Return the (X, Y) coordinate for the center point of the cell that contains the specified text.  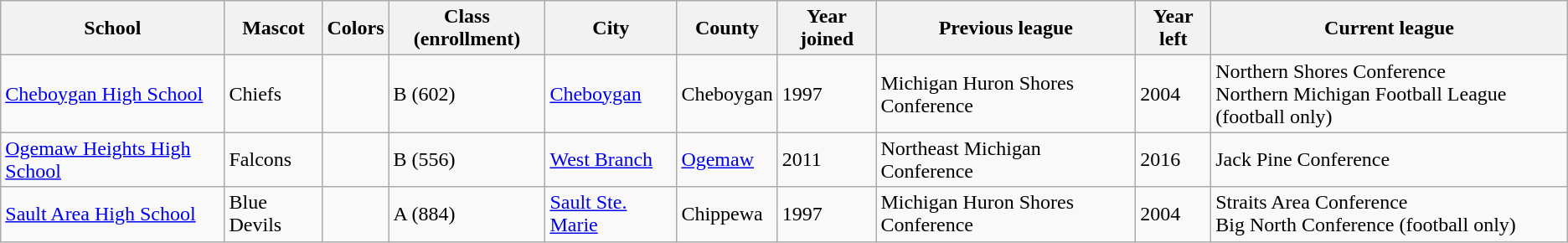
Northern Shores Conference Northern Michigan Football League (football only) (1390, 94)
Sault Area High School (112, 215)
B (556) (467, 159)
Chippewa (727, 215)
Ogemaw Heights High School (112, 159)
Ogemaw (727, 159)
Colors (355, 28)
Previous league (1006, 28)
Sault Ste. Marie (611, 215)
West Branch (611, 159)
County (727, 28)
Year left (1173, 28)
Falcons (273, 159)
Jack Pine Conference (1390, 159)
Northeast Michigan Conference (1006, 159)
Mascot (273, 28)
B (602) (467, 94)
Class (enrollment) (467, 28)
2011 (827, 159)
Year joined (827, 28)
A (884) (467, 215)
City (611, 28)
Straits Area Conference Big North Conference (football only) (1390, 215)
School (112, 28)
Cheboygan High School (112, 94)
Chiefs (273, 94)
Current league (1390, 28)
2016 (1173, 159)
Blue Devils (273, 215)
